Determine the [x, y] coordinate at the center of the cell enclosing the given text.  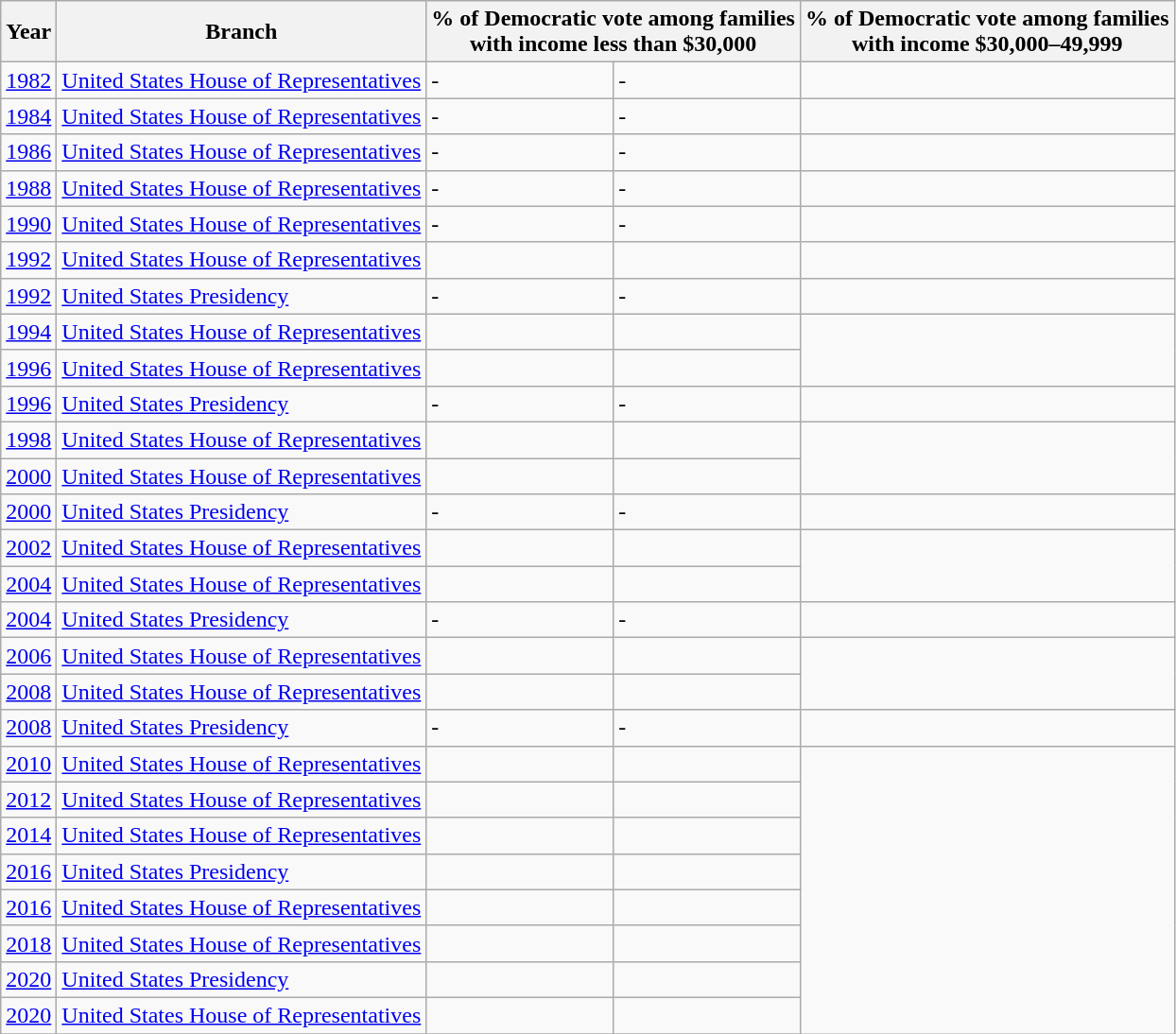
2018 [28, 943]
2010 [28, 764]
2006 [28, 656]
% of Democratic vote among familieswith income less than $30,000 [614, 32]
1998 [28, 439]
Year [28, 32]
2002 [28, 548]
2014 [28, 836]
1982 [28, 80]
1994 [28, 332]
Branch [242, 32]
% of Democratic vote among familieswith income $30,000–49,999 [987, 32]
2012 [28, 800]
1990 [28, 224]
1988 [28, 188]
1984 [28, 116]
1986 [28, 152]
